Find where the given text appears and provide that cell's center as [x, y] coordinate. 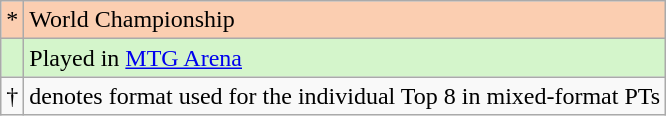
World Championship [345, 20]
Played in MTG Arena [345, 58]
denotes format used for the individual Top 8 in mixed-format PTs [345, 96]
* [12, 20]
† [12, 96]
